Determine the (X, Y) coordinate at the center of the cell enclosing the given text.  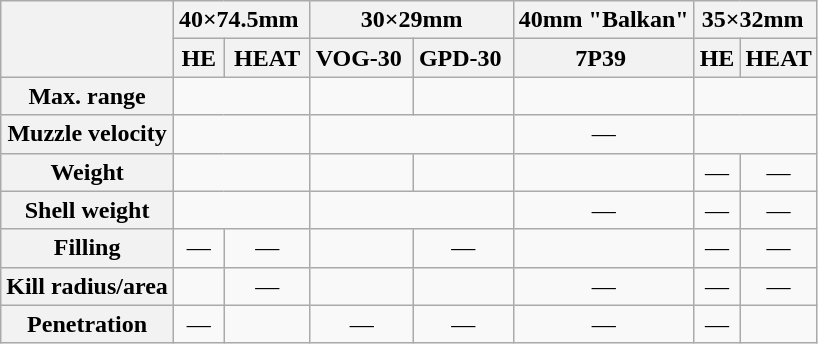
7P39 (604, 58)
35×32mm (756, 20)
Kill radius/area (88, 286)
40×74.5mm (242, 20)
Weight (88, 172)
30×29mm (412, 20)
40mm "Balkan" (604, 20)
GPD-30 (463, 58)
VOG-30 (362, 58)
Muzzle velocity (88, 134)
Penetration (88, 324)
Filling (88, 248)
Shell weight (88, 210)
Max. range (88, 96)
